Find where the given text appears and provide that cell's center as [X, Y] coordinate. 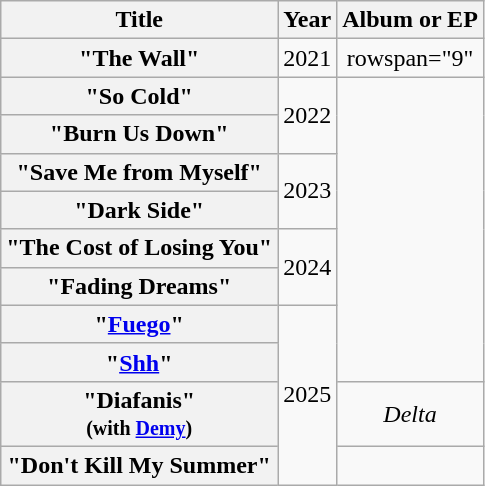
"Shh" [140, 362]
Year [308, 20]
2021 [308, 58]
2024 [308, 267]
Title [140, 20]
"So Cold" [140, 96]
"The Wall" [140, 58]
"Don't Kill My Summer" [140, 465]
Album or EP [410, 20]
Delta [410, 414]
2025 [308, 394]
"Save Me from Myself" [140, 172]
"Fuego" [140, 324]
"The Cost of Losing You" [140, 248]
"Diafanis" (with Demy) [140, 414]
"Fading Dreams" [140, 286]
rowspan="9" [410, 58]
2023 [308, 191]
"Dark Side" [140, 210]
"Burn Us Down" [140, 134]
2022 [308, 115]
